Determine the (X, Y) coordinate at the center of the cell enclosing the given text.  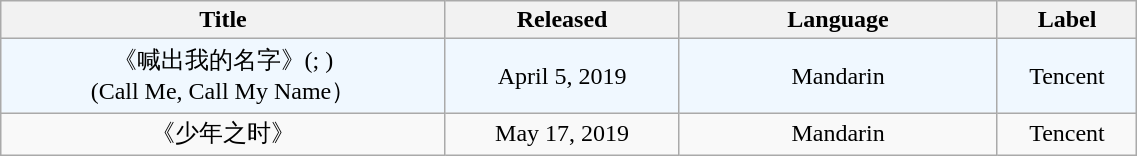
《喊出我的名字》(; )(Call Me, Call My Name） (223, 76)
Language (838, 20)
May 17, 2019 (562, 134)
April 5, 2019 (562, 76)
《少年之时》 (223, 134)
Title (223, 20)
Released (562, 20)
Label (1067, 20)
